Return the [X, Y] coordinate for the center point of the cell that contains the specified text.  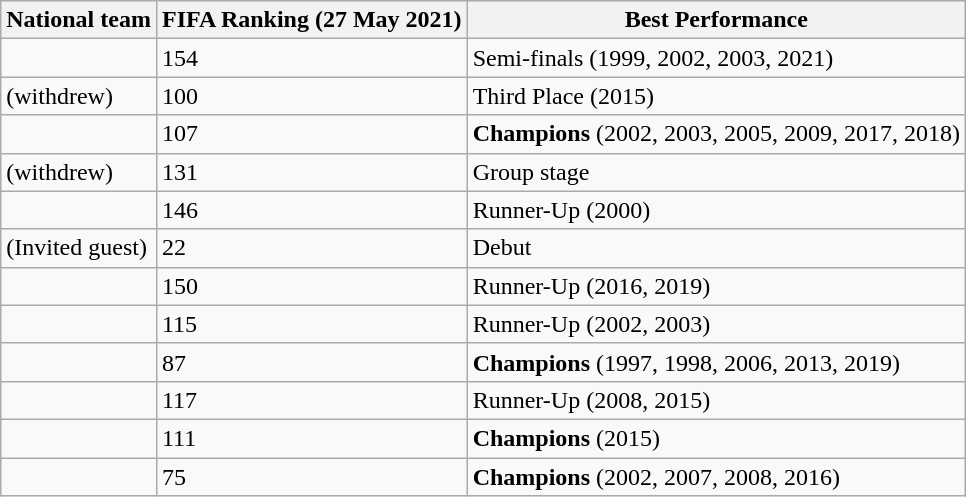
Semi-finals (1999, 2002, 2003, 2021) [716, 58]
Runner-Up (2016, 2019) [716, 286]
(Invited guest) [79, 248]
75 [312, 477]
Champions (2002, 2007, 2008, 2016) [716, 477]
National team [79, 20]
Runner-Up (2008, 2015) [716, 400]
107 [312, 134]
117 [312, 400]
115 [312, 324]
FIFA Ranking (27 May 2021) [312, 20]
Best Performance [716, 20]
154 [312, 58]
Runner-Up (2002, 2003) [716, 324]
150 [312, 286]
22 [312, 248]
Debut [716, 248]
100 [312, 96]
146 [312, 210]
Third Place (2015) [716, 96]
Champions (2015) [716, 438]
Champions (2002, 2003, 2005, 2009, 2017, 2018) [716, 134]
Champions (1997, 1998, 2006, 2013, 2019) [716, 362]
Runner-Up (2000) [716, 210]
Group stage [716, 172]
111 [312, 438]
131 [312, 172]
87 [312, 362]
